From the cell containing the given text, extract its center point as [X, Y] coordinate. 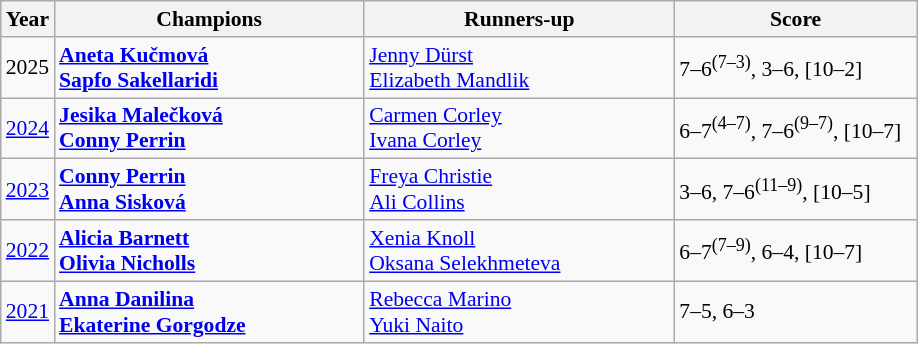
Carmen Corley Ivana Corley [519, 128]
Aneta Kučmová Sapfo Sakellaridi [209, 68]
6–7(7–9), 6–4, [10–7] [796, 250]
2023 [28, 190]
7–6(7–3), 3–6, [10–2] [796, 68]
Xenia Knoll Oksana Selekhmeteva [519, 250]
7–5, 6–3 [796, 312]
Jenny Dürst Elizabeth Mandlik [519, 68]
Anna Danilina Ekaterine Gorgodze [209, 312]
Runners-up [519, 19]
2021 [28, 312]
Conny Perrin Anna Sisková [209, 190]
Champions [209, 19]
2025 [28, 68]
Jesika Malečková Conny Perrin [209, 128]
2024 [28, 128]
2022 [28, 250]
Alicia Barnett Olivia Nicholls [209, 250]
3–6, 7–6(11–9), [10–5] [796, 190]
Year [28, 19]
Rebecca Marino Yuki Naito [519, 312]
Score [796, 19]
6–7(4–7), 7–6(9–7), [10–7] [796, 128]
Freya Christie Ali Collins [519, 190]
